Determine the (x, y) coordinate at the center of the cell enclosing the given text.  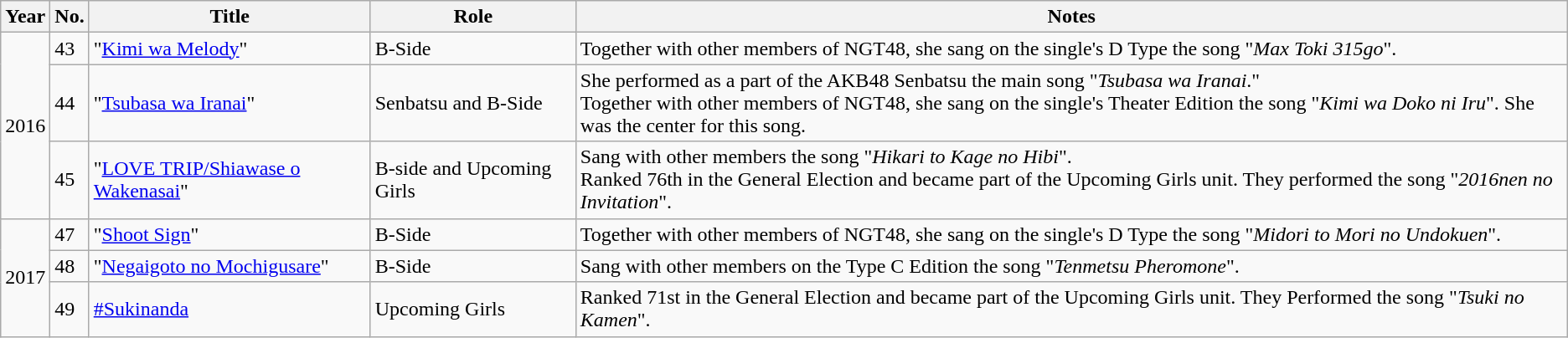
Ranked 71st in the General Election and became part of the Upcoming Girls unit. They Performed the song "Tsuki no Kamen". (1071, 310)
No. (70, 17)
"Shoot Sign" (230, 234)
Title (230, 17)
Year (25, 17)
"LOVE TRIP/Shiawase o Wakenasai" (230, 180)
Together with other members of NGT48, she sang on the single's D Type the song "Max Toki 315go". (1071, 49)
2016 (25, 125)
2017 (25, 278)
"Negaigoto no Mochigusare" (230, 266)
#Sukinanda (230, 310)
Upcoming Girls (472, 310)
47 (70, 234)
Role (472, 17)
43 (70, 49)
48 (70, 266)
Sang with other members on the Type C Edition the song "Tenmetsu Pheromone". (1071, 266)
45 (70, 180)
Notes (1071, 17)
44 (70, 103)
Senbatsu and B-Side (472, 103)
49 (70, 310)
"Tsubasa wa Iranai" (230, 103)
"Kimi wa Melody" (230, 49)
B-side and Upcoming Girls (472, 180)
Together with other members of NGT48, she sang on the single's D Type the song "Midori to Mori no Undokuen". (1071, 234)
